Capture the cell that displays the provided text and extract its [x, y] central coordinate. 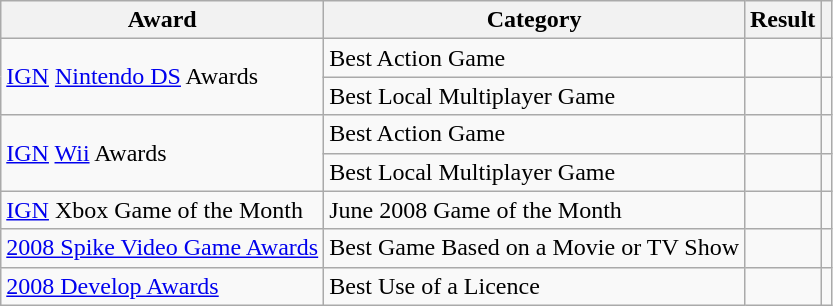
2008 Spike Video Game Awards [162, 248]
Award [162, 20]
Best Use of a Licence [534, 286]
IGN Xbox Game of the Month [162, 210]
June 2008 Game of the Month [534, 210]
Result [782, 20]
Best Game Based on a Movie or TV Show [534, 248]
IGN Nintendo DS Awards [162, 77]
Category [534, 20]
IGN Wii Awards [162, 153]
2008 Develop Awards [162, 286]
